Return [x, y] of the center of cell containing provided text 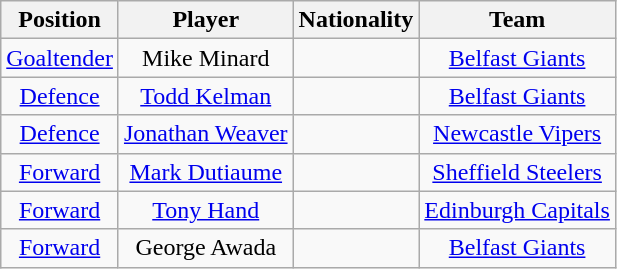
Position [60, 20]
Tony Hand [206, 210]
Edinburgh Capitals [518, 210]
Newcastle Vipers [518, 134]
Todd Kelman [206, 96]
George Awada [206, 248]
Nationality [356, 20]
Jonathan Weaver [206, 134]
Goaltender [60, 58]
Mike Minard [206, 58]
Team [518, 20]
Mark Dutiaume [206, 172]
Player [206, 20]
Sheffield Steelers [518, 172]
